Extract the [x, y] coordinate from the center of the cell holding the provided text.  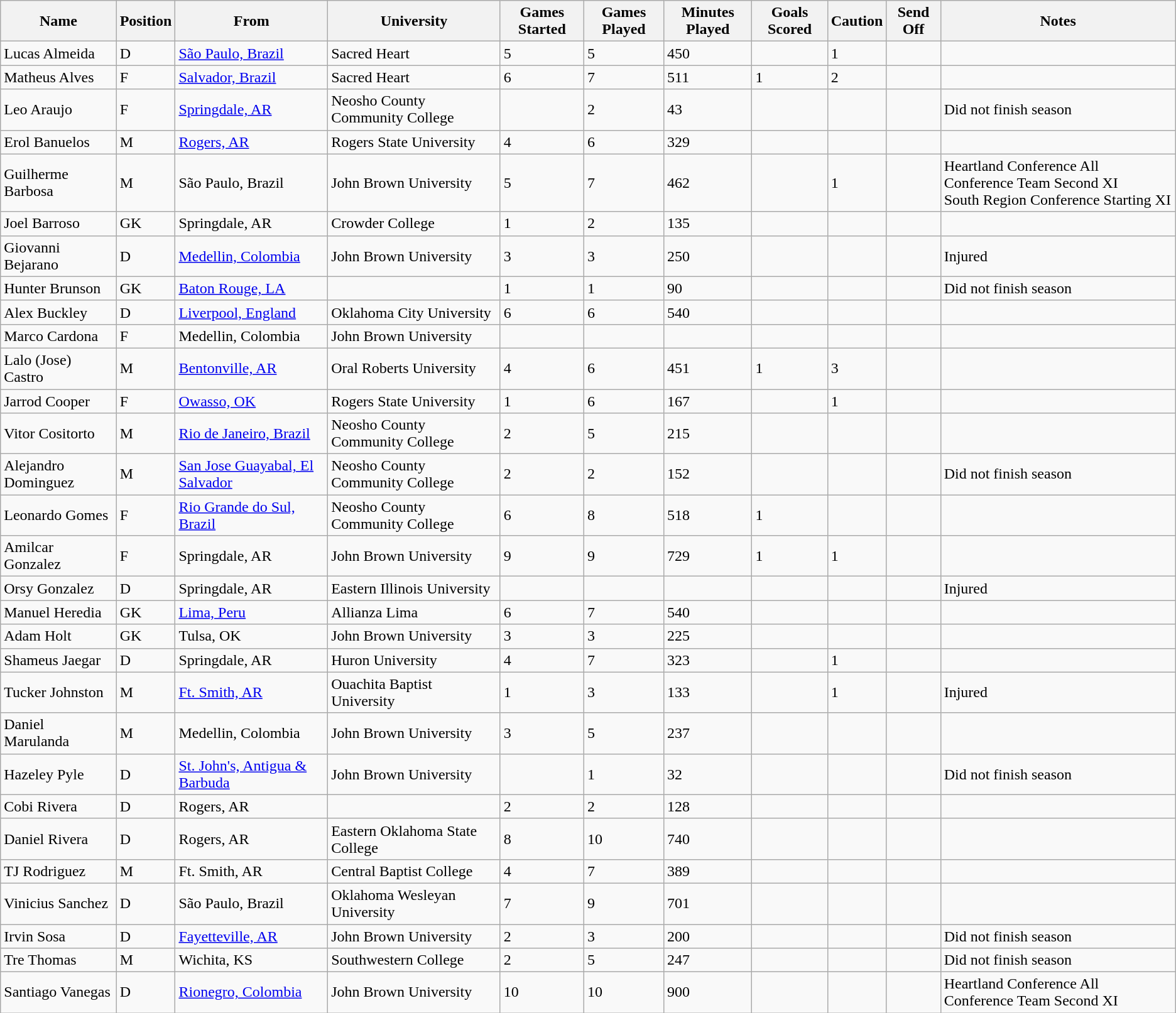
Eastern Oklahoma State College [415, 839]
Daniel Marulanda [58, 734]
Fayetteville, AR [251, 936]
Heartland Conference All Conference Team Second XI [1058, 992]
900 [708, 992]
32 [708, 774]
Goals Scored [790, 21]
TJ Rodriguez [58, 871]
128 [708, 806]
Southwestern College [415, 960]
Rionegro, Colombia [251, 992]
Orsy Gonzalez [58, 588]
389 [708, 871]
Oklahoma City University [415, 312]
Hazeley Pyle [58, 774]
133 [708, 692]
Marco Cardona [58, 336]
215 [708, 433]
Lucas Almeida [58, 53]
Eastern Illinois University [415, 588]
167 [708, 401]
701 [708, 903]
Games Played [623, 21]
Vitor Cositorto [58, 433]
225 [708, 636]
90 [708, 288]
135 [708, 224]
Liverpool, England [251, 312]
329 [708, 142]
Hunter Brunson [58, 288]
Giovanni Bejarano [58, 256]
Baton Rouge, LA [251, 288]
Wichita, KS [251, 960]
Adam Holt [58, 636]
Ouachita Baptist University [415, 692]
Santiago Vanegas [58, 992]
University [415, 21]
237 [708, 734]
Crowder College [415, 224]
Send Off [913, 21]
Irvin Sosa [58, 936]
Matheus Alves [58, 77]
740 [708, 839]
Owasso, OK [251, 401]
Cobi Rivera [58, 806]
Shameus Jaegar [58, 660]
Lalo (Jose) Castro [58, 368]
Tre Thomas [58, 960]
Amilcar Gonzalez [58, 556]
Bentonville, AR [251, 368]
Position [146, 21]
Daniel Rivera [58, 839]
152 [708, 475]
Leonardo Gomes [58, 515]
From [251, 21]
Name [58, 21]
Heartland Conference All Conference Team Second XISouth Region Conference Starting XI [1058, 183]
323 [708, 660]
511 [708, 77]
Alex Buckley [58, 312]
462 [708, 183]
518 [708, 515]
Caution [857, 21]
Manuel Heredia [58, 612]
Guilherme Barbosa [58, 183]
Erol Banuelos [58, 142]
Rio de Janeiro, Brazil [251, 433]
San Jose Guayabal, El Salvador [251, 475]
450 [708, 53]
Central Baptist College [415, 871]
Salvador, Brazil [251, 77]
Games Started [542, 21]
Tulsa, OK [251, 636]
Notes [1058, 21]
Rio Grande do Sul, Brazil [251, 515]
Leo Araujo [58, 109]
Vinicius Sanchez [58, 903]
Oklahoma Wesleyan University [415, 903]
Allianza Lima [415, 612]
St. John's, Antigua & Barbuda [251, 774]
Alejandro Dominguez [58, 475]
247 [708, 960]
729 [708, 556]
451 [708, 368]
Joel Barroso [58, 224]
Huron University [415, 660]
Tucker Johnston [58, 692]
Lima, Peru [251, 612]
Jarrod Cooper [58, 401]
200 [708, 936]
Oral Roberts University [415, 368]
43 [708, 109]
250 [708, 256]
Minutes Played [708, 21]
